Search for the cell housing the specified text and yield its (x, y) center coordinate. 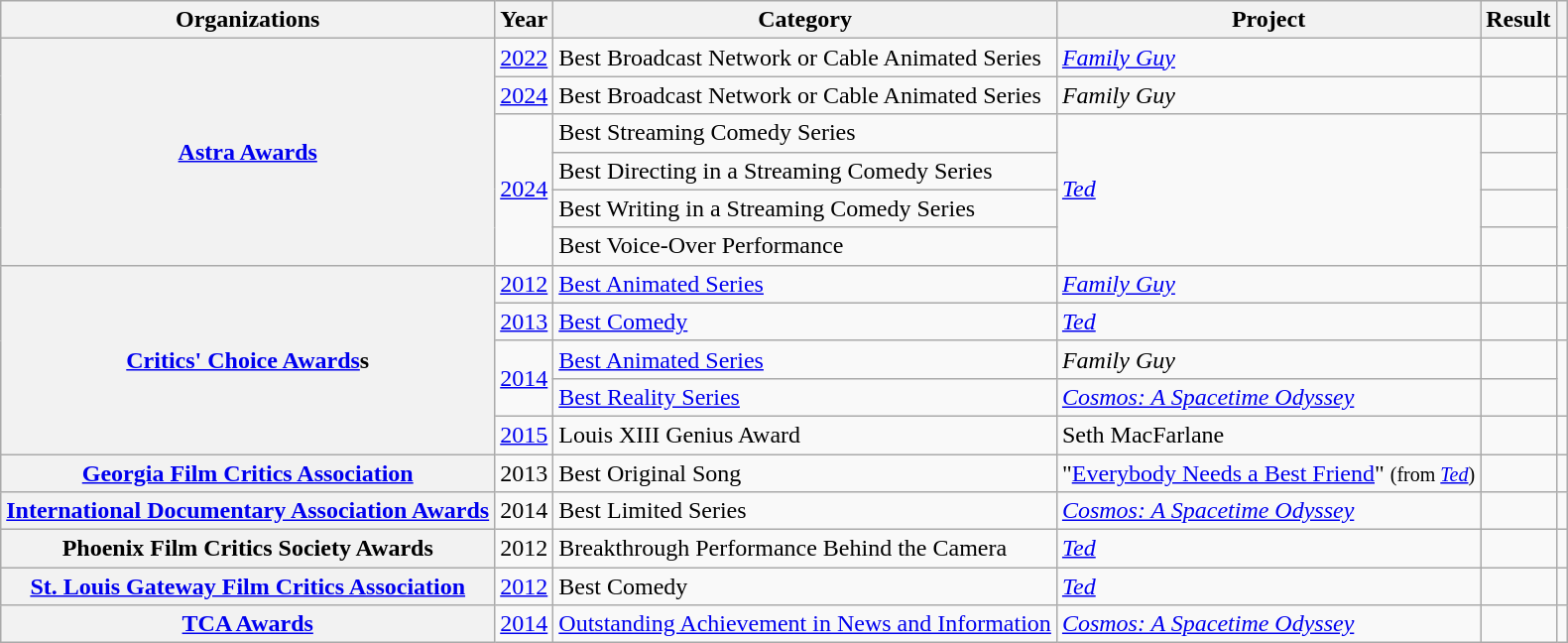
2015 (524, 435)
Best Reality Series (805, 397)
Breakthrough Performance Behind the Camera (805, 549)
"Everybody Needs a Best Friend" (from Ted) (1267, 473)
Result (1518, 20)
Best Directing in a Streaming Comedy Series (805, 171)
Project (1267, 20)
Best Streaming Comedy Series (805, 133)
International Documentary Association Awards (248, 511)
Best Limited Series (805, 511)
Phoenix Film Critics Society Awards (248, 549)
Best Voice-Over Performance (805, 246)
2022 (524, 58)
Organizations (248, 20)
Outstanding Achievement in News and Information (805, 624)
Louis XIII Genius Award (805, 435)
Best Writing in a Streaming Comedy Series (805, 208)
Best Original Song (805, 473)
Category (805, 20)
Georgia Film Critics Association (248, 473)
TCA Awards (248, 624)
Critics' Choice Awardss (248, 359)
St. Louis Gateway Film Critics Association (248, 586)
Astra Awards (248, 152)
Year (524, 20)
Seth MacFarlane (1267, 435)
